For the text-containing cell, return its midpoint in (X, Y) coordinate format. 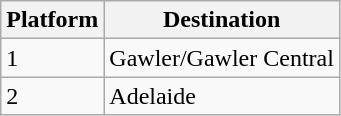
Destination (222, 20)
Adelaide (222, 96)
2 (52, 96)
Platform (52, 20)
1 (52, 58)
Gawler/Gawler Central (222, 58)
